Determine the [X, Y] coordinate at the center of the cell enclosing the given text.  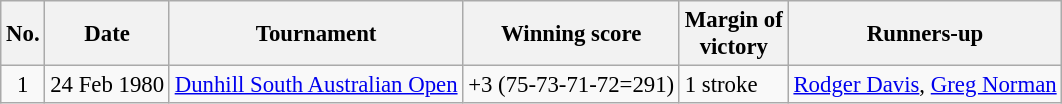
Date [107, 34]
24 Feb 1980 [107, 85]
Winning score [572, 34]
1 [23, 85]
No. [23, 34]
1 stroke [734, 85]
Rodger Davis, Greg Norman [925, 85]
Dunhill South Australian Open [316, 85]
Runners-up [925, 34]
Tournament [316, 34]
+3 (75-73-71-72=291) [572, 85]
Margin ofvictory [734, 34]
